Return the (x, y) coordinate for the center point of the cell that contains the specified text.  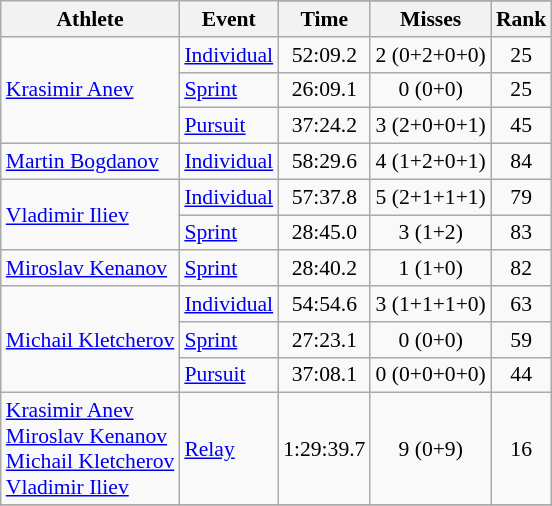
2 (0+2+0+0) (430, 55)
54:54.6 (324, 304)
52:09.2 (324, 55)
45 (522, 126)
1 (1+0) (430, 269)
Martin Bogdanov (90, 162)
4 (1+2+0+1) (430, 162)
Athlete (90, 19)
63 (522, 304)
9 (0+9) (430, 449)
84 (522, 162)
0 (0+0+0+0) (430, 375)
Rank (522, 19)
37:24.2 (324, 126)
Event (228, 19)
3 (1+2) (430, 233)
16 (522, 449)
59 (522, 340)
28:45.0 (324, 233)
28:40.2 (324, 269)
Krasimir AnevMiroslav KenanovMichail KletcherovVladimir Iliev (90, 449)
5 (2+1+1+1) (430, 197)
Michail Kletcherov (90, 340)
Misses (430, 19)
37:08.1 (324, 375)
83 (522, 233)
57:37.8 (324, 197)
44 (522, 375)
Time (324, 19)
27:23.1 (324, 340)
3 (1+1+1+0) (430, 304)
58:29.6 (324, 162)
Relay (228, 449)
Vladimir Iliev (90, 214)
79 (522, 197)
Miroslav Kenanov (90, 269)
82 (522, 269)
26:09.1 (324, 90)
3 (2+0+0+1) (430, 126)
Krasimir Anev (90, 90)
1:29:39.7 (324, 449)
